Search for the cell housing the specified text and yield its [X, Y] center coordinate. 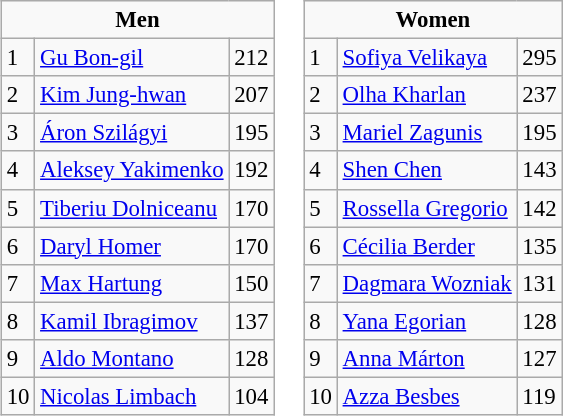
Aleksey Yakimenko [132, 170]
142 [540, 208]
131 [540, 283]
150 [252, 283]
Mariel Zagunis [427, 133]
Shen Chen [427, 170]
Kim Jung-hwan [132, 95]
Max Hartung [132, 283]
Olha Kharlan [427, 95]
137 [252, 321]
Nicolas Limbach [132, 396]
Sofiya Velikaya [427, 58]
104 [252, 396]
Cécilia Berder [427, 246]
295 [540, 58]
Gu Bon-gil [132, 58]
127 [540, 358]
237 [540, 95]
Aldo Montano [132, 358]
Azza Besbes [427, 396]
Kamil Ibragimov [132, 321]
Dagmara Wozniak [427, 283]
Anna Márton [427, 358]
212 [252, 58]
192 [252, 170]
Tiberiu Dolniceanu [132, 208]
Women [433, 20]
207 [252, 95]
Áron Szilágyi [132, 133]
143 [540, 170]
Yana Egorian [427, 321]
Rossella Gregorio [427, 208]
135 [540, 246]
Men [137, 20]
119 [540, 396]
Daryl Homer [132, 246]
